Capture the cell that displays the provided text and extract its (x, y) central coordinate. 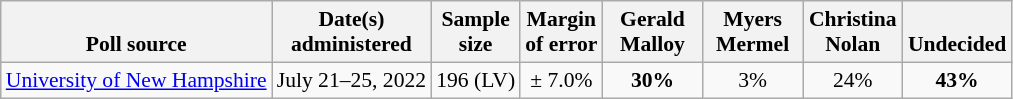
196 (LV) (476, 80)
Marginof error (561, 32)
Poll source (136, 32)
GeraldMalloy (652, 32)
Date(s)administered (352, 32)
± 7.0% (561, 80)
43% (957, 80)
ChristinaNolan (853, 32)
30% (652, 80)
3% (753, 80)
July 21–25, 2022 (352, 80)
Samplesize (476, 32)
MyersMermel (753, 32)
24% (853, 80)
Undecided (957, 32)
University of New Hampshire (136, 80)
